Scan for the cell matching the given text and deliver its [x, y] coordinate at center. 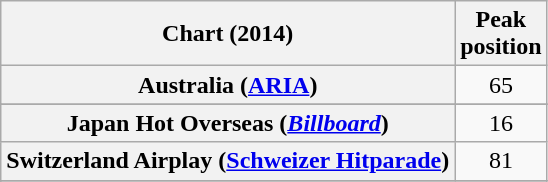
Peakposition [501, 34]
Japan Hot Overseas (Billboard) [228, 123]
65 [501, 85]
Australia (ARIA) [228, 85]
Chart (2014) [228, 34]
81 [501, 161]
16 [501, 123]
Switzerland Airplay (Schweizer Hitparade) [228, 161]
